From the cell containing the given text, extract its center point as (x, y) coordinate. 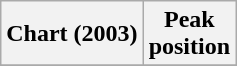
Chart (2003) (72, 34)
Peakposition (189, 34)
